Determine the [X, Y] coordinate at the center of the cell enclosing the given text.  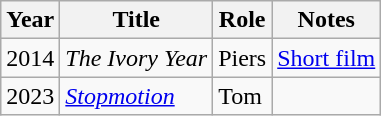
2014 [30, 58]
Title [136, 20]
Tom [242, 96]
The Ivory Year [136, 58]
Role [242, 20]
Piers [242, 58]
Short film [326, 58]
Year [30, 20]
Notes [326, 20]
Stopmotion [136, 96]
2023 [30, 96]
